Capture the cell that displays the provided text and extract its [X, Y] central coordinate. 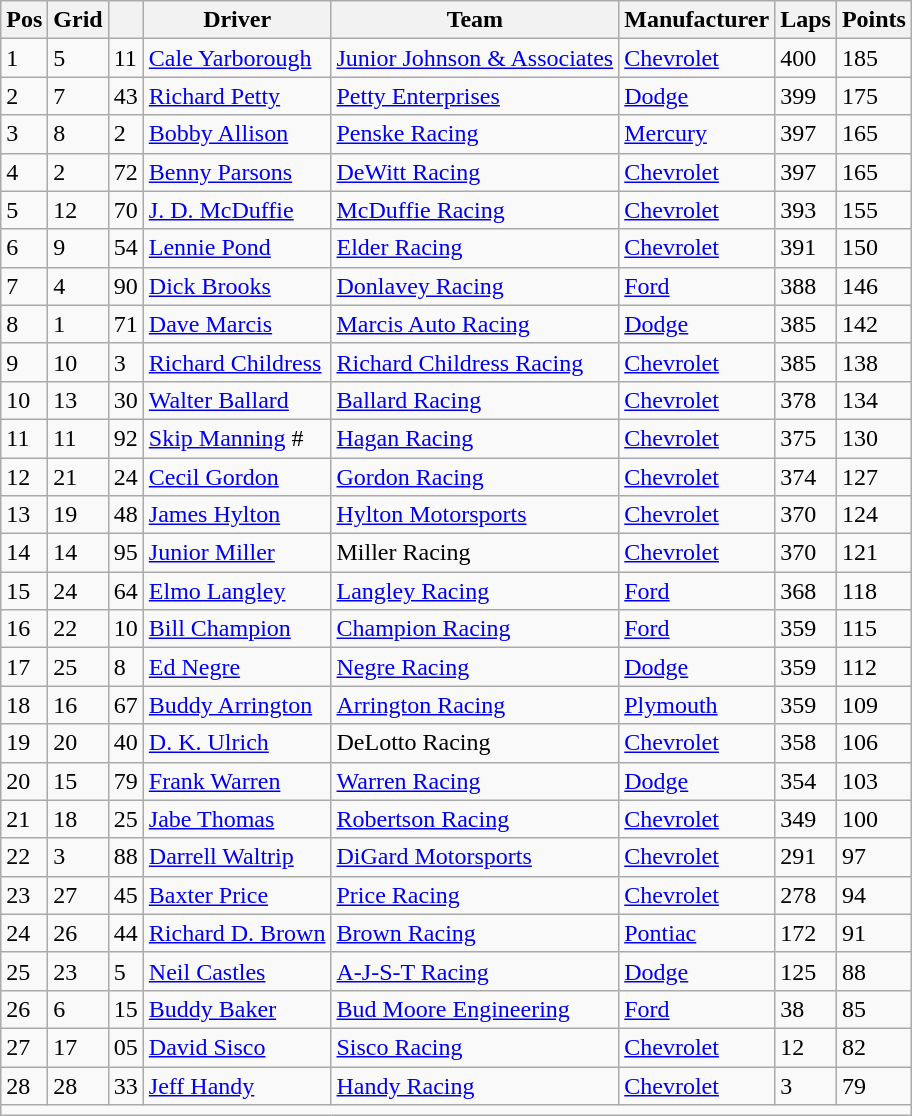
92 [126, 438]
Gordon Racing [475, 477]
358 [806, 743]
Bill Champion [237, 629]
Junior Johnson & Associates [475, 58]
David Sisco [237, 1047]
Pontiac [697, 933]
112 [874, 667]
Ed Negre [237, 667]
Jeff Handy [237, 1085]
05 [126, 1047]
Elder Racing [475, 248]
146 [874, 286]
85 [874, 1009]
115 [874, 629]
Bobby Allison [237, 134]
388 [806, 286]
Walter Ballard [237, 400]
67 [126, 705]
45 [126, 895]
185 [874, 58]
375 [806, 438]
38 [806, 1009]
Richard Childress Racing [475, 362]
DeWitt Racing [475, 172]
Negre Racing [475, 667]
33 [126, 1085]
54 [126, 248]
Ballard Racing [475, 400]
349 [806, 819]
Grid [78, 20]
Penske Racing [475, 134]
Frank Warren [237, 781]
Neil Castles [237, 971]
Plymouth [697, 705]
Darrell Waltrip [237, 857]
Jabe Thomas [237, 819]
Dick Brooks [237, 286]
Team [475, 20]
30 [126, 400]
Buddy Arrington [237, 705]
121 [874, 553]
48 [126, 515]
McDuffie Racing [475, 210]
71 [126, 324]
Donlavey Racing [475, 286]
40 [126, 743]
Lennie Pond [237, 248]
Arrington Racing [475, 705]
127 [874, 477]
Points [874, 20]
Marcis Auto Racing [475, 324]
Benny Parsons [237, 172]
Richard Petty [237, 96]
368 [806, 591]
Dave Marcis [237, 324]
400 [806, 58]
354 [806, 781]
291 [806, 857]
103 [874, 781]
150 [874, 248]
DeLotto Racing [475, 743]
106 [874, 743]
Petty Enterprises [475, 96]
Hylton Motorsports [475, 515]
Cecil Gordon [237, 477]
393 [806, 210]
72 [126, 172]
172 [806, 933]
91 [874, 933]
100 [874, 819]
Miller Racing [475, 553]
Junior Miller [237, 553]
Langley Racing [475, 591]
125 [806, 971]
374 [806, 477]
94 [874, 895]
DiGard Motorsports [475, 857]
Richard Childress [237, 362]
Laps [806, 20]
Champion Racing [475, 629]
Warren Racing [475, 781]
D. K. Ulrich [237, 743]
Elmo Langley [237, 591]
Baxter Price [237, 895]
Bud Moore Engineering [475, 1009]
Handy Racing [475, 1085]
70 [126, 210]
90 [126, 286]
James Hylton [237, 515]
Manufacturer [697, 20]
Richard D. Brown [237, 933]
378 [806, 400]
399 [806, 96]
Sisco Racing [475, 1047]
97 [874, 857]
82 [874, 1047]
43 [126, 96]
Brown Racing [475, 933]
124 [874, 515]
Mercury [697, 134]
Price Racing [475, 895]
278 [806, 895]
A-J-S-T Racing [475, 971]
134 [874, 400]
J. D. McDuffie [237, 210]
Buddy Baker [237, 1009]
109 [874, 705]
118 [874, 591]
44 [126, 933]
175 [874, 96]
95 [126, 553]
155 [874, 210]
64 [126, 591]
Cale Yarborough [237, 58]
391 [806, 248]
Robertson Racing [475, 819]
Hagan Racing [475, 438]
130 [874, 438]
Skip Manning # [237, 438]
142 [874, 324]
Driver [237, 20]
Pos [24, 20]
138 [874, 362]
